Detect which cell encompasses the target text, then output its [X, Y] center coordinate. 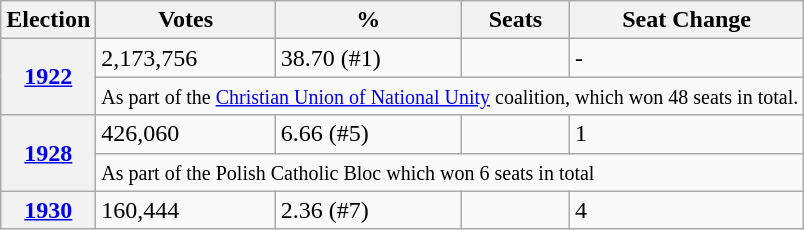
1 [686, 134]
As part of the Polish Catholic Bloc which won 6 seats in total [450, 172]
1928 [48, 153]
4 [686, 210]
2,173,756 [186, 58]
2.36 (#7) [368, 210]
Seat Change [686, 20]
160,444 [186, 210]
Seats [515, 20]
Votes [186, 20]
1930 [48, 210]
38.70 (#1) [368, 58]
- [686, 58]
% [368, 20]
Election [48, 20]
1922 [48, 77]
426,060 [186, 134]
6.66 (#5) [368, 134]
As part of the Christian Union of National Unity coalition, which won 48 seats in total. [450, 96]
